Scan for the cell matching the given text and deliver its [x, y] coordinate at center. 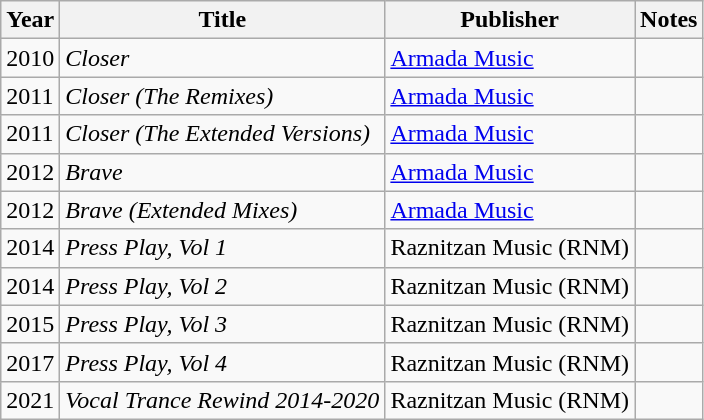
Press Play, Vol 4 [222, 362]
2010 [30, 58]
Vocal Trance Rewind 2014-2020 [222, 400]
Year [30, 20]
Brave (Extended Mixes) [222, 210]
Press Play, Vol 2 [222, 286]
Press Play, Vol 3 [222, 324]
Closer (The Extended Versions) [222, 134]
Notes [669, 20]
Closer [222, 58]
Title [222, 20]
2021 [30, 400]
Press Play, Vol 1 [222, 248]
Brave [222, 172]
Publisher [510, 20]
2017 [30, 362]
Closer (The Remixes) [222, 96]
2015 [30, 324]
